Find where the given text appears and provide that cell's center as [X, Y] coordinate. 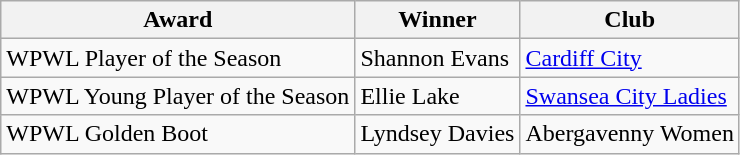
Winner [438, 20]
Lyndsey Davies [438, 134]
Cardiff City [630, 58]
Shannon Evans [438, 58]
WPWL Golden Boot [178, 134]
Abergavenny Women [630, 134]
Club [630, 20]
Swansea City Ladies [630, 96]
WPWL Player of the Season [178, 58]
Ellie Lake [438, 96]
Award [178, 20]
WPWL Young Player of the Season [178, 96]
